Detect which cell encompasses the target text, then output its [X, Y] center coordinate. 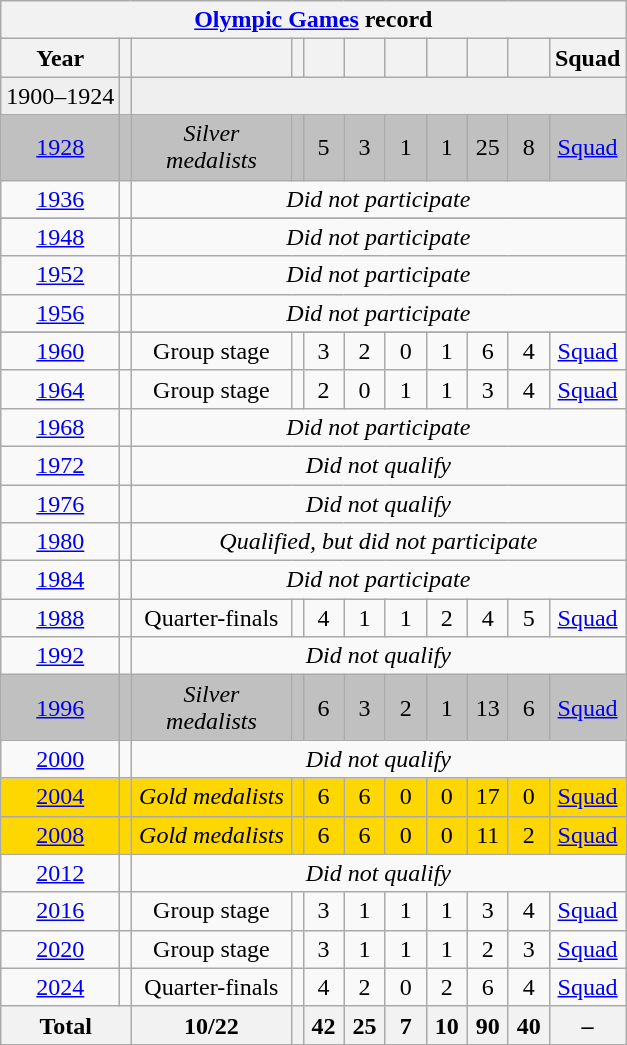
Year [60, 58]
1928 [60, 148]
2020 [60, 949]
10/22 [212, 1025]
Total [66, 1025]
1988 [60, 618]
1996 [60, 708]
Qualified, but did not participate [378, 542]
1980 [60, 542]
2004 [60, 797]
1964 [60, 389]
2024 [60, 987]
2012 [60, 873]
13 [488, 708]
1968 [60, 427]
2016 [60, 911]
1960 [60, 351]
2008 [60, 835]
2000 [60, 759]
7 [406, 1025]
1900–1924 [60, 96]
– [587, 1025]
40 [528, 1025]
1992 [60, 656]
8 [528, 148]
10 [446, 1025]
1956 [60, 313]
1972 [60, 465]
1952 [60, 275]
1976 [60, 503]
90 [488, 1025]
Olympic Games record [314, 20]
17 [488, 797]
1948 [60, 237]
1936 [60, 199]
42 [324, 1025]
11 [488, 835]
1984 [60, 580]
